Determine the [X, Y] coordinate at the center of the cell enclosing the given text.  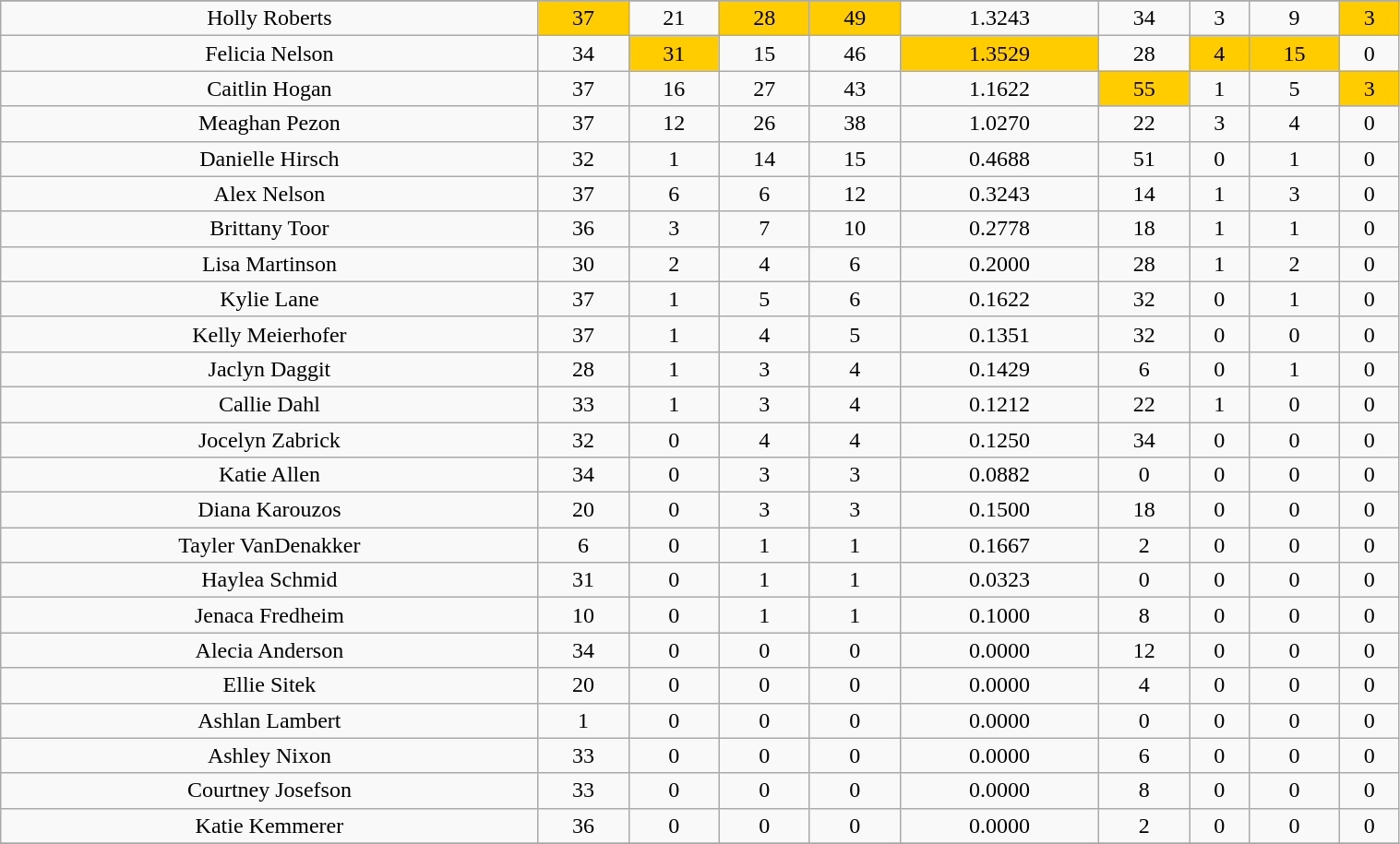
Meaghan Pezon [269, 124]
0.4688 [999, 159]
Felicia Nelson [269, 53]
38 [855, 124]
Lisa Martinson [269, 264]
9 [1294, 18]
27 [764, 89]
43 [855, 89]
21 [674, 18]
Haylea Schmid [269, 580]
0.0882 [999, 475]
Kelly Meierhofer [269, 334]
7 [764, 229]
55 [1144, 89]
0.1000 [999, 615]
Ellie Sitek [269, 685]
1.3529 [999, 53]
1.1622 [999, 89]
0.1667 [999, 545]
Jaclyn Daggit [269, 369]
Ashley Nixon [269, 755]
26 [764, 124]
Alex Nelson [269, 194]
1.0270 [999, 124]
0.2778 [999, 229]
51 [1144, 159]
0.1212 [999, 404]
0.3243 [999, 194]
49 [855, 18]
0.2000 [999, 264]
Alecia Anderson [269, 650]
30 [583, 264]
Katie Allen [269, 475]
Katie Kemmerer [269, 826]
Kylie Lane [269, 299]
16 [674, 89]
0.1622 [999, 299]
0.0323 [999, 580]
0.1429 [999, 369]
Danielle Hirsch [269, 159]
Diana Karouzos [269, 510]
Jenaca Fredheim [269, 615]
0.1500 [999, 510]
1.3243 [999, 18]
0.1351 [999, 334]
Brittany Toor [269, 229]
Tayler VanDenakker [269, 545]
Jocelyn Zabrick [269, 440]
Caitlin Hogan [269, 89]
46 [855, 53]
Holly Roberts [269, 18]
Courtney Josefson [269, 791]
Callie Dahl [269, 404]
0.1250 [999, 440]
Ashlan Lambert [269, 720]
